From the cell containing the given text, extract its center point as (X, Y) coordinate. 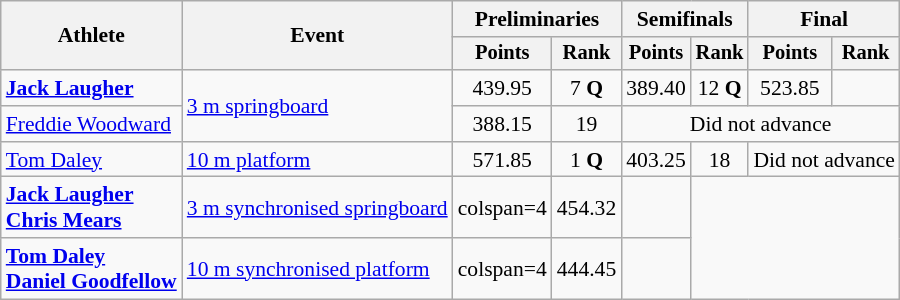
571.85 (502, 160)
444.45 (586, 268)
Tom DaleyDaniel Goodfellow (92, 268)
12 Q (720, 88)
Jack Laugher (92, 88)
3 m springboard (318, 106)
403.25 (656, 160)
Tom Daley (92, 160)
18 (720, 160)
388.15 (502, 124)
Preliminaries (538, 19)
1 Q (586, 160)
Athlete (92, 36)
Final (824, 19)
389.40 (656, 88)
10 m synchronised platform (318, 268)
19 (586, 124)
439.95 (502, 88)
10 m platform (318, 160)
3 m synchronised springboard (318, 208)
Semifinals (684, 19)
523.85 (790, 88)
454.32 (586, 208)
Event (318, 36)
Jack LaugherChris Mears (92, 208)
Freddie Woodward (92, 124)
7 Q (586, 88)
